Detect which cell encompasses the target text, then output its (x, y) center coordinate. 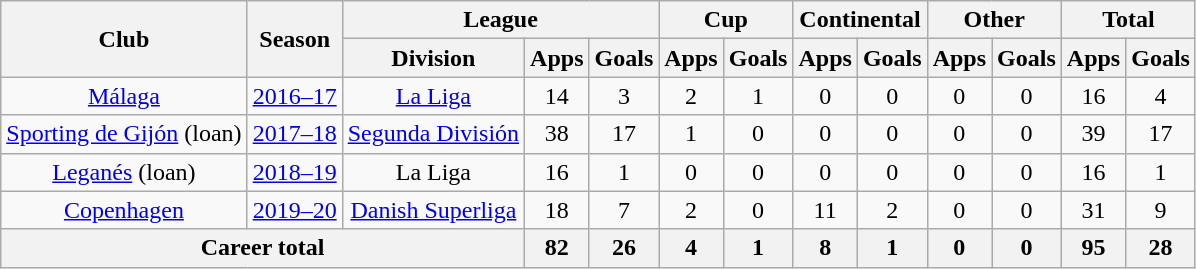
Danish Superliga (433, 210)
14 (557, 96)
Season (294, 39)
2016–17 (294, 96)
7 (624, 210)
Leganés (loan) (124, 172)
2017–18 (294, 134)
38 (557, 134)
82 (557, 248)
28 (1161, 248)
2018–19 (294, 172)
Sporting de Gijón (loan) (124, 134)
8 (825, 248)
18 (557, 210)
Career total (263, 248)
Other (994, 20)
Continental (860, 20)
3 (624, 96)
Copenhagen (124, 210)
Málaga (124, 96)
39 (1093, 134)
Total (1128, 20)
Division (433, 58)
2019–20 (294, 210)
31 (1093, 210)
Club (124, 39)
Segunda División (433, 134)
9 (1161, 210)
26 (624, 248)
League (500, 20)
11 (825, 210)
Cup (726, 20)
95 (1093, 248)
